Provide the [x, y] coordinate of the cell's center where the given text is located.  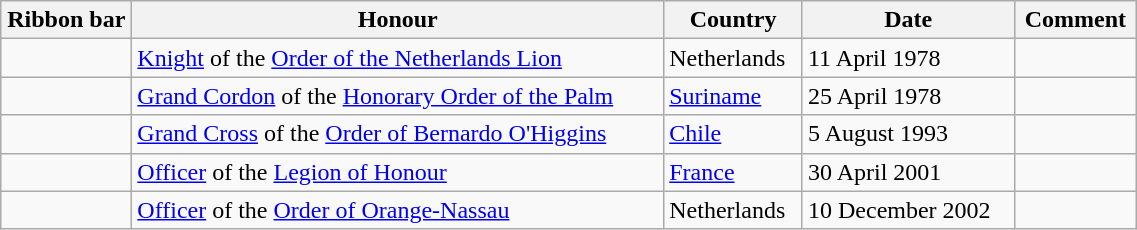
Date [908, 20]
11 April 1978 [908, 58]
Honour [398, 20]
25 April 1978 [908, 96]
Grand Cross of the Order of Bernardo O'Higgins [398, 134]
Ribbon bar [66, 20]
10 December 2002 [908, 210]
5 August 1993 [908, 134]
Chile [734, 134]
Country [734, 20]
30 April 2001 [908, 172]
Officer of the Legion of Honour [398, 172]
Comment [1076, 20]
France [734, 172]
Knight of the Order of the Netherlands Lion [398, 58]
Suriname [734, 96]
Grand Cordon of the Honorary Order of the Palm [398, 96]
Officer of the Order of Orange-Nassau [398, 210]
